Search for the cell housing the specified text and yield its (x, y) center coordinate. 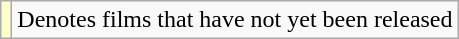
Denotes films that have not yet been released (235, 20)
